Detect which cell encompasses the target text, then output its (X, Y) center coordinate. 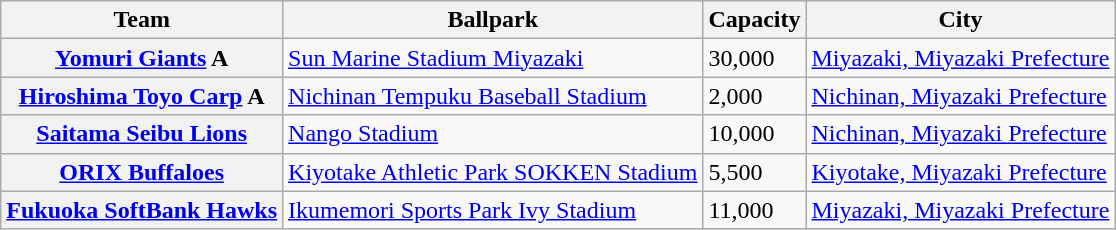
Team (142, 20)
2,000 (754, 96)
10,000 (754, 134)
Saitama Seibu Lions (142, 134)
Sun Marine Stadium Miyazaki (493, 58)
5,500 (754, 172)
ORIX Buffaloes (142, 172)
Hiroshima Toyo Carp A (142, 96)
Kiyotake Athletic Park SOKKEN Stadium (493, 172)
11,000 (754, 210)
Ikumemori Sports Park Ivy Stadium (493, 210)
Nango Stadium (493, 134)
Capacity (754, 20)
City (960, 20)
Yomuri Giants A (142, 58)
30,000 (754, 58)
Ballpark (493, 20)
Nichinan Tempuku Baseball Stadium (493, 96)
Fukuoka SoftBank Hawks (142, 210)
Kiyotake, Miyazaki Prefecture (960, 172)
